From the cell containing the given text, extract its center point as (x, y) coordinate. 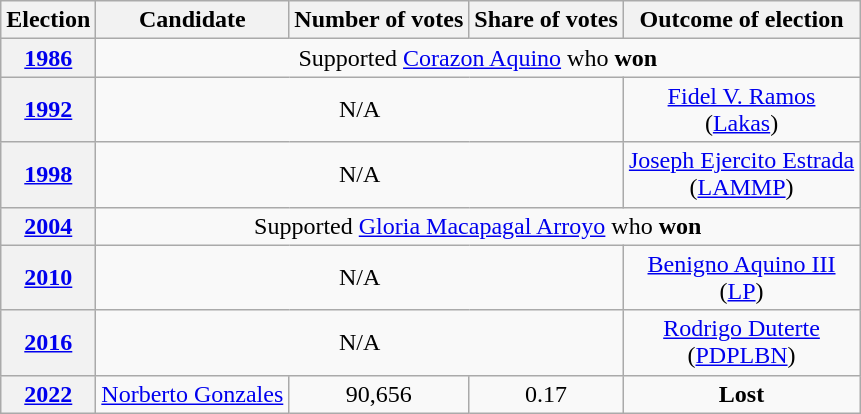
Share of votes (546, 20)
Number of votes (379, 20)
90,656 (379, 394)
0.17 (546, 394)
Fidel V. Ramos(Lakas) (741, 110)
Benigno Aquino III(LP) (741, 278)
2010 (48, 278)
Supported Corazon Aquino who won (478, 58)
1998 (48, 174)
2022 (48, 394)
Joseph Ejercito Estrada(LAMMP) (741, 174)
Rodrigo Duterte(PDPLBN) (741, 342)
Norberto Gonzales (192, 394)
2016 (48, 342)
Election (48, 20)
2004 (48, 226)
1992 (48, 110)
Supported Gloria Macapagal Arroyo who won (478, 226)
Candidate (192, 20)
1986 (48, 58)
Lost (741, 394)
Outcome of election (741, 20)
